Determine the (x, y) coordinate at the center of the cell enclosing the given text.  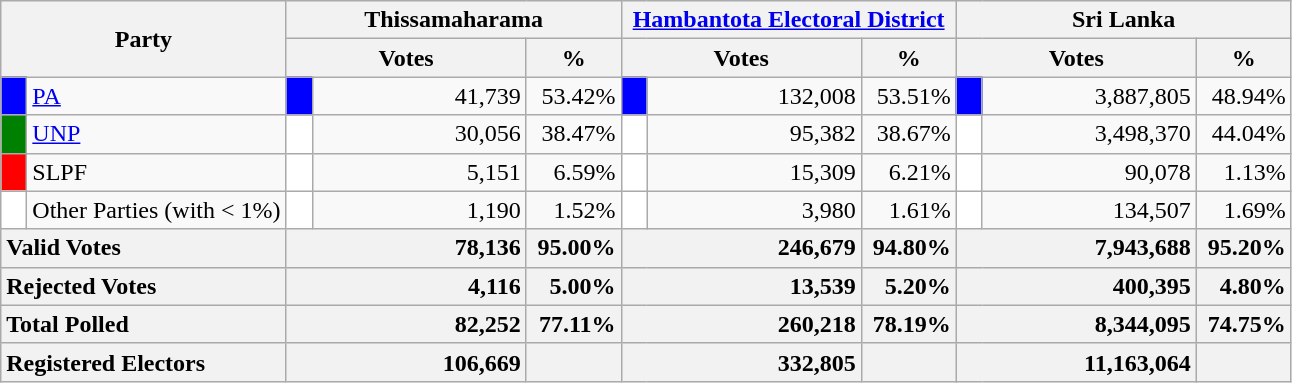
1.61% (908, 210)
78,136 (406, 248)
5.20% (908, 286)
4.80% (1244, 286)
Thissamaharama (454, 20)
1.13% (1244, 172)
95.00% (574, 248)
90,078 (1089, 172)
7,943,688 (1076, 248)
74.75% (1244, 324)
Other Parties (with < 1%) (156, 210)
SLPF (156, 172)
53.42% (574, 96)
Total Polled (144, 324)
332,805 (741, 362)
95,382 (754, 134)
11,163,064 (1076, 362)
246,679 (741, 248)
6.21% (908, 172)
41,739 (419, 96)
Sri Lanka (1124, 20)
Registered Electors (144, 362)
Party (144, 39)
260,218 (741, 324)
48.94% (1244, 96)
132,008 (754, 96)
PA (156, 96)
3,980 (754, 210)
106,669 (406, 362)
38.67% (908, 134)
3,498,370 (1089, 134)
4,116 (406, 286)
5,151 (419, 172)
UNP (156, 134)
78.19% (908, 324)
1.52% (574, 210)
8,344,095 (1076, 324)
400,395 (1076, 286)
1,190 (419, 210)
6.59% (574, 172)
30,056 (419, 134)
53.51% (908, 96)
82,252 (406, 324)
13,539 (741, 286)
77.11% (574, 324)
3,887,805 (1089, 96)
38.47% (574, 134)
Hambantota Electoral District (788, 20)
134,507 (1089, 210)
15,309 (754, 172)
Rejected Votes (144, 286)
Valid Votes (144, 248)
94.80% (908, 248)
1.69% (1244, 210)
44.04% (1244, 134)
5.00% (574, 286)
95.20% (1244, 248)
